Output the (x, y) coordinate of the center of the cell containing the given text.  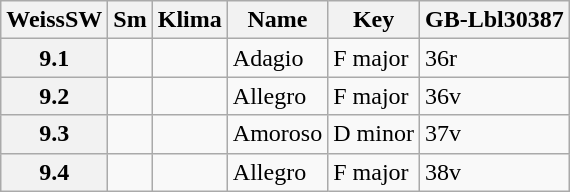
Klima (190, 20)
GB-Lbl30387 (494, 20)
D minor (374, 134)
Adagio (277, 58)
WeissSW (54, 20)
9.1 (54, 58)
Amoroso (277, 134)
Name (277, 20)
37v (494, 134)
9.2 (54, 96)
9.3 (54, 134)
Sm (130, 20)
36r (494, 58)
9.4 (54, 172)
38v (494, 172)
Key (374, 20)
36v (494, 96)
